Scan for the cell matching the given text and deliver its (X, Y) coordinate at center. 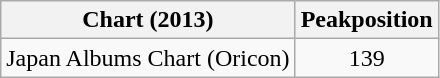
Japan Albums Chart (Oricon) (148, 58)
Chart (2013) (148, 20)
Peakposition (366, 20)
139 (366, 58)
